Detect which cell encompasses the target text, then output its [x, y] center coordinate. 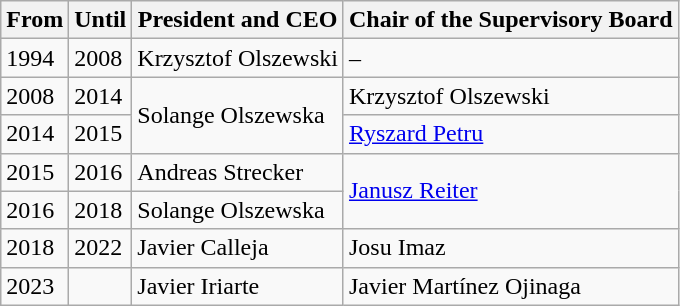
Until [100, 20]
Javier Calleja [238, 248]
1994 [35, 58]
Josu Imaz [510, 248]
President and CEO [238, 20]
– [510, 58]
Ryszard Petru [510, 134]
Janusz Reiter [510, 191]
Andreas Strecker [238, 172]
2023 [35, 286]
Javier Iriarte [238, 286]
2022 [100, 248]
Javier Martínez Ojinaga [510, 286]
From [35, 20]
Chair of the Supervisory Board [510, 20]
